Detect which cell encompasses the target text, then output its (x, y) center coordinate. 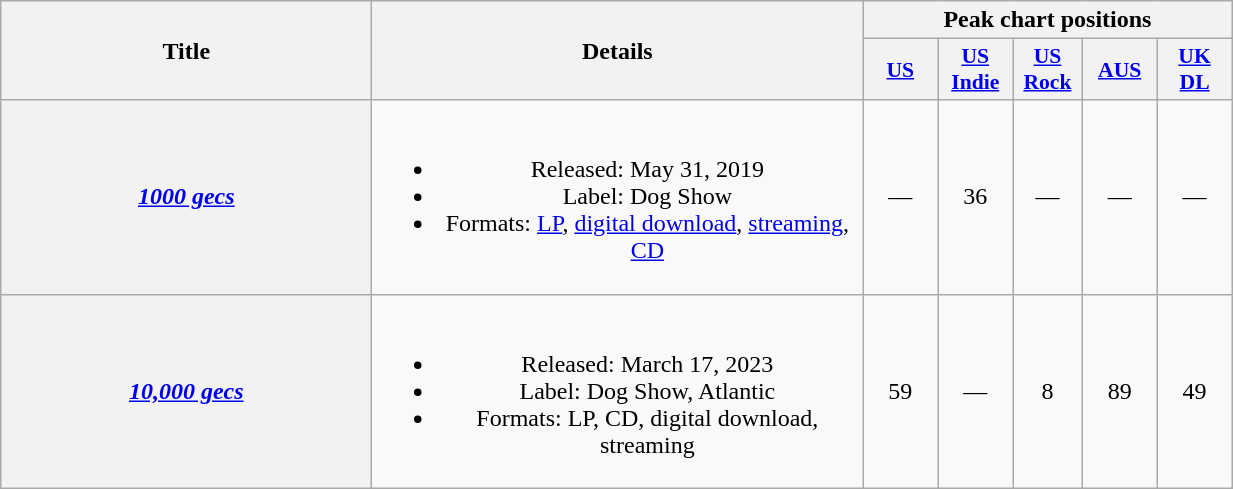
USRock (1048, 70)
36 (976, 197)
USIndie (976, 70)
US (900, 70)
AUS (1120, 70)
Title (186, 50)
8 (1048, 391)
49 (1194, 391)
Released: March 17, 2023Label: Dog Show, AtlanticFormats: LP, CD, digital download, streaming (618, 391)
59 (900, 391)
UKDL (1194, 70)
1000 gecs (186, 197)
89 (1120, 391)
Released: May 31, 2019Label: Dog ShowFormats: LP, digital download, streaming, CD (618, 197)
10,000 gecs (186, 391)
Peak chart positions (1048, 20)
Details (618, 50)
